Search for the cell housing the specified text and yield its [X, Y] center coordinate. 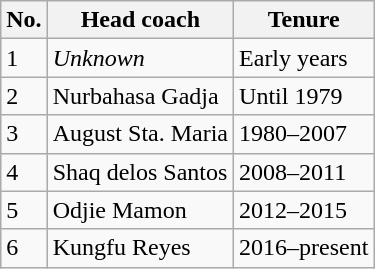
2008–2011 [304, 172]
2 [24, 96]
Odjie Mamon [140, 210]
3 [24, 134]
Nurbahasa Gadja [140, 96]
Until 1979 [304, 96]
Early years [304, 58]
August Sta. Maria [140, 134]
6 [24, 248]
Kungfu Reyes [140, 248]
2012–2015 [304, 210]
No. [24, 20]
1980–2007 [304, 134]
2016–present [304, 248]
1 [24, 58]
Unknown [140, 58]
5 [24, 210]
4 [24, 172]
Shaq delos Santos [140, 172]
Tenure [304, 20]
Head coach [140, 20]
